Detect which cell encompasses the target text, then output its (X, Y) center coordinate. 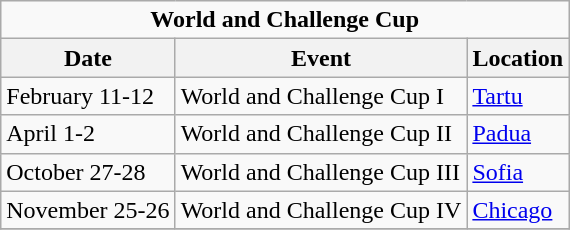
World and Challenge Cup II (321, 134)
February 11-12 (88, 96)
October 27-28 (88, 172)
Tartu (518, 96)
Event (321, 58)
November 25-26 (88, 210)
World and Challenge Cup (285, 20)
World and Challenge Cup I (321, 96)
Location (518, 58)
Chicago (518, 210)
Date (88, 58)
World and Challenge Cup III (321, 172)
April 1-2 (88, 134)
Padua (518, 134)
World and Challenge Cup IV (321, 210)
Sofia (518, 172)
